For the text-containing cell, return its midpoint in (X, Y) coordinate format. 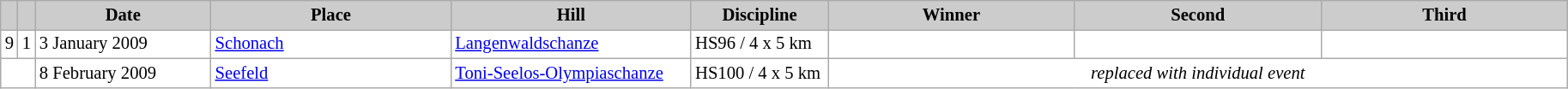
Date (124, 15)
Second (1198, 15)
HS100 / 4 x 5 km (760, 73)
Schonach (331, 44)
replaced with individual event (1198, 73)
Toni-Seelos-Olympiaschanze (571, 73)
Seefeld (331, 73)
Hill (571, 15)
Discipline (760, 15)
1 (27, 44)
9 (9, 44)
HS96 / 4 x 5 km (760, 44)
3 January 2009 (124, 44)
8 February 2009 (124, 73)
Place (331, 15)
Langenwaldschanze (571, 44)
Winner (951, 15)
Third (1444, 15)
